Pinpoint the cell where the given text exists, returning its [x, y] midpoint coordinate. 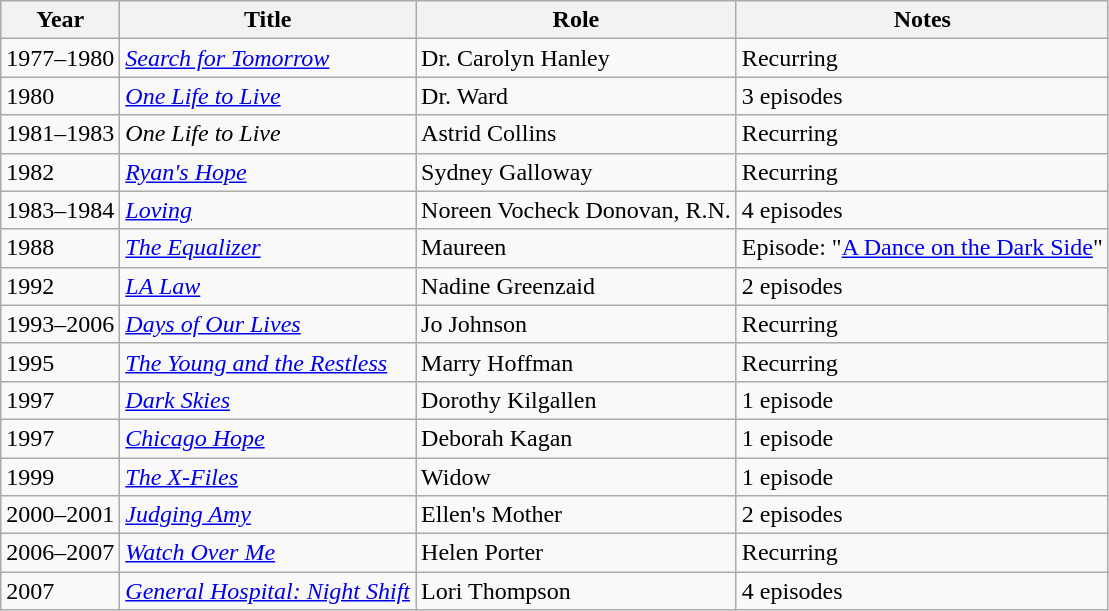
Role [576, 20]
1982 [60, 172]
Ryan's Hope [268, 172]
Episode: "A Dance on the Dark Side" [922, 248]
3 episodes [922, 96]
1981–1983 [60, 134]
Sydney Galloway [576, 172]
Notes [922, 20]
Helen Porter [576, 553]
Year [60, 20]
Days of Our Lives [268, 324]
Loving [268, 210]
Title [268, 20]
Search for Tomorrow [268, 58]
Judging Amy [268, 515]
Marry Hoffman [576, 362]
2007 [60, 591]
Dark Skies [268, 400]
1977–1980 [60, 58]
Noreen Vocheck Donovan, R.N. [576, 210]
Ellen's Mother [576, 515]
2006–2007 [60, 553]
Deborah Kagan [576, 438]
1983–1984 [60, 210]
Dr. Ward [576, 96]
2000–2001 [60, 515]
1992 [60, 286]
1995 [60, 362]
The Equalizer [268, 248]
Dorothy Kilgallen [576, 400]
Dr. Carolyn Hanley [576, 58]
Astrid Collins [576, 134]
Jo Johnson [576, 324]
Lori Thompson [576, 591]
Widow [576, 477]
LA Law [268, 286]
The X-Files [268, 477]
1993–2006 [60, 324]
1999 [60, 477]
1988 [60, 248]
Maureen [576, 248]
The Young and the Restless [268, 362]
General Hospital: Night Shift [268, 591]
Chicago Hope [268, 438]
1980 [60, 96]
Watch Over Me [268, 553]
Nadine Greenzaid [576, 286]
